Return [x, y] of the center of cell containing provided text 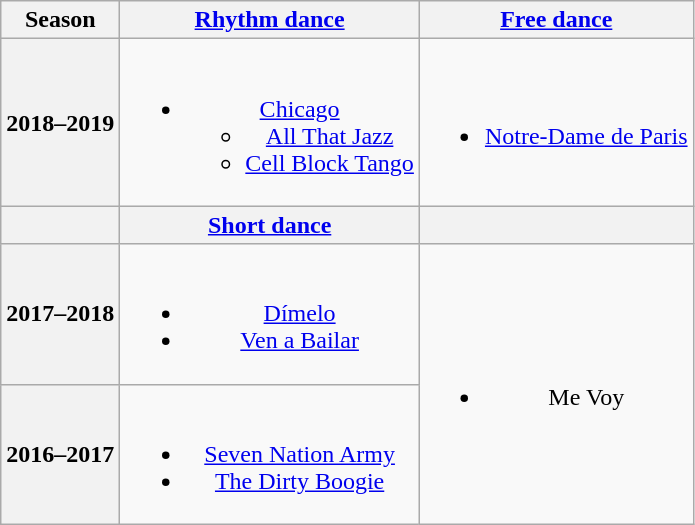
Short dance [270, 225]
Free dance [556, 20]
Dímelo Ven a Bailar [270, 314]
Notre-Dame de Paris [556, 122]
2017–2018 [60, 314]
Rhythm dance [270, 20]
Chicago All That Jazz Cell Block Tango [270, 122]
Seven Nation Army The Dirty Boogie [270, 454]
Season [60, 20]
2018–2019 [60, 122]
Me Voy [556, 384]
2016–2017 [60, 454]
